For the text-containing cell, return its midpoint in [X, Y] coordinate format. 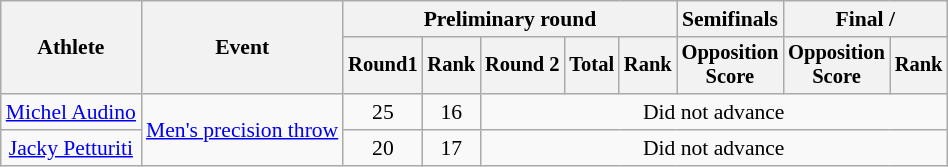
Jacky Petturiti [71, 148]
Semifinals [730, 19]
Preliminary round [510, 19]
Round 2 [522, 66]
16 [452, 112]
Michel Audino [71, 112]
Men's precision throw [242, 130]
25 [382, 112]
Final / [865, 19]
20 [382, 148]
Athlete [71, 48]
Event [242, 48]
Total [592, 66]
17 [452, 148]
Round1 [382, 66]
